Identify which cell holds the provided text, then report its [X, Y] central coordinate. 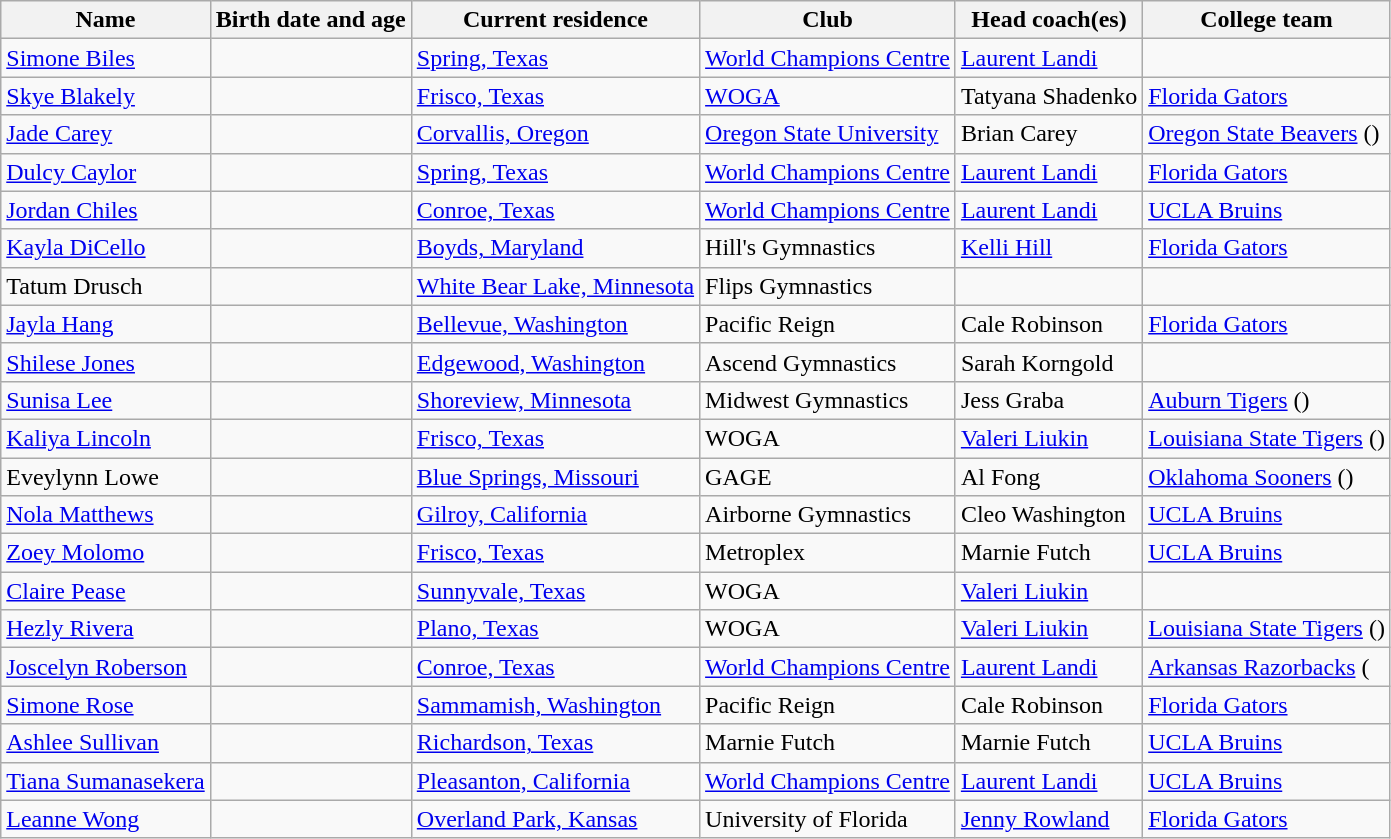
University of Florida [828, 819]
Sunnyvale, Texas [555, 591]
Brian Carey [1048, 134]
Tatum Drusch [106, 286]
Leanne Wong [106, 819]
Sunisa Lee [106, 400]
Dulcy Caylor [106, 172]
Jayla Hang [106, 324]
Sarah Korngold [1048, 362]
Oregon State Beavers () [1267, 134]
Boyds, Maryland [555, 248]
Simone Biles [106, 58]
Gilroy, California [555, 515]
Sammamish, Washington [555, 705]
Ascend Gymnastics [828, 362]
Skye Blakely [106, 96]
Jade Carey [106, 134]
Midwest Gymnastics [828, 400]
Club [828, 20]
Tiana Sumanasekera [106, 781]
GAGE [828, 477]
Hill's Gymnastics [828, 248]
Overland Park, Kansas [555, 819]
Jordan Chiles [106, 210]
White Bear Lake, Minnesota [555, 286]
Pleasanton, California [555, 781]
College team [1267, 20]
Zoey Molomo [106, 553]
Metroplex [828, 553]
Claire Pease [106, 591]
Richardson, Texas [555, 743]
Auburn Tigers () [1267, 400]
Oklahoma Sooners () [1267, 477]
Plano, Texas [555, 629]
Arkansas Razorbacks ( [1267, 667]
Al Fong [1048, 477]
Head coach(es) [1048, 20]
Birth date and age [310, 20]
Kaliya Lincoln [106, 438]
Eveylynn Lowe [106, 477]
Joscelyn Roberson [106, 667]
Flips Gymnastics [828, 286]
Cleo Washington [1048, 515]
Shilese Jones [106, 362]
Nola Matthews [106, 515]
Kayla DiCello [106, 248]
Ashlee Sullivan [106, 743]
Simone Rose [106, 705]
Airborne Gymnastics [828, 515]
Name [106, 20]
Tatyana Shadenko [1048, 96]
Corvallis, Oregon [555, 134]
Current residence [555, 20]
Shoreview, Minnesota [555, 400]
Oregon State University [828, 134]
Edgewood, Washington [555, 362]
Blue Springs, Missouri [555, 477]
Jenny Rowland [1048, 819]
Jess Graba [1048, 400]
Kelli Hill [1048, 248]
Bellevue, Washington [555, 324]
Hezly Rivera [106, 629]
